Provide the [X, Y] coordinate of the cell's center where the given text is located.  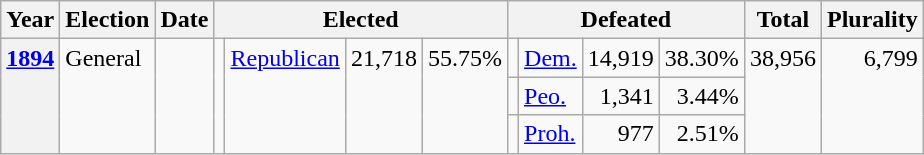
Proh. [551, 134]
Election [108, 20]
6,799 [872, 96]
General [108, 96]
Dem. [551, 58]
38,956 [782, 96]
1,341 [620, 96]
2.51% [702, 134]
21,718 [384, 96]
Total [782, 20]
Republican [285, 96]
3.44% [702, 96]
Elected [361, 20]
14,919 [620, 58]
38.30% [702, 58]
Peo. [551, 96]
Plurality [872, 20]
Year [30, 20]
55.75% [464, 96]
1894 [30, 96]
977 [620, 134]
Defeated [626, 20]
Date [184, 20]
